From the cell containing the given text, extract its center point as (X, Y) coordinate. 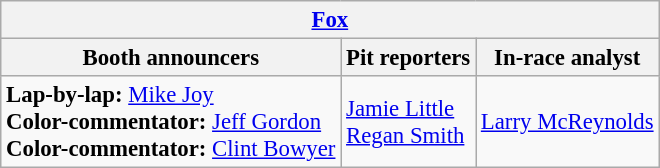
Lap-by-lap: Mike JoyColor-commentator: Jeff GordonColor-commentator: Clint Bowyer (171, 122)
Pit reporters (408, 58)
Jamie LittleRegan Smith (408, 122)
Larry McReynolds (568, 122)
In-race analyst (568, 58)
Booth announcers (171, 58)
Fox (330, 20)
